Return the (x, y) coordinate for the center point of the cell that contains the specified text.  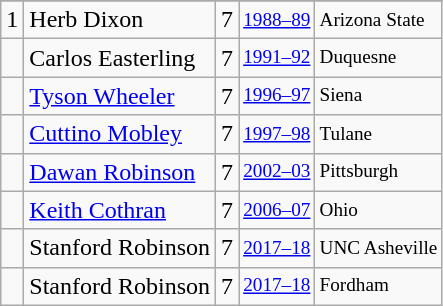
Siena (378, 96)
Cuttino Mobley (120, 134)
Ohio (378, 210)
1996–97 (277, 96)
1997–98 (277, 134)
Pittsburgh (378, 172)
1 (12, 20)
2006–07 (277, 210)
Herb Dixon (120, 20)
Arizona State (378, 20)
1988–89 (277, 20)
Dawan Robinson (120, 172)
Keith Cothran (120, 210)
UNC Asheville (378, 248)
Tulane (378, 134)
Fordham (378, 286)
Carlos Easterling (120, 58)
2002–03 (277, 172)
Tyson Wheeler (120, 96)
Duquesne (378, 58)
1991–92 (277, 58)
